Find where the given text appears and provide that cell's center as [x, y] coordinate. 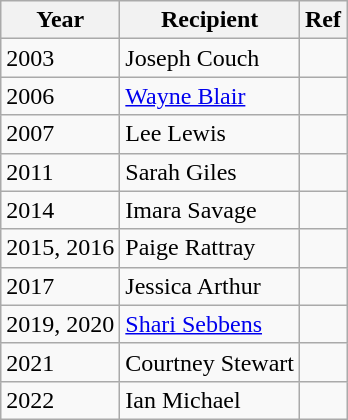
Shari Sebbens [210, 324]
Sarah Giles [210, 172]
Lee Lewis [210, 134]
Courtney Stewart [210, 362]
Paige Rattray [210, 248]
2003 [60, 58]
Ref [324, 20]
Joseph Couch [210, 58]
2022 [60, 400]
2011 [60, 172]
2014 [60, 210]
Jessica Arthur [210, 286]
Year [60, 20]
2017 [60, 286]
2007 [60, 134]
2019, 2020 [60, 324]
Ian Michael [210, 400]
Imara Savage [210, 210]
2006 [60, 96]
Wayne Blair [210, 96]
Recipient [210, 20]
2021 [60, 362]
2015, 2016 [60, 248]
